For the text-containing cell, return its midpoint in (x, y) coordinate format. 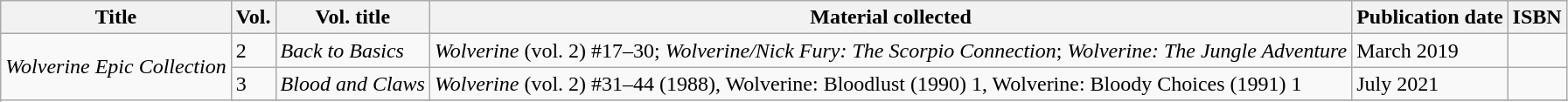
3 (254, 84)
Vol. title (352, 17)
Vol. (254, 17)
Blood and Claws (352, 84)
Material collected (890, 17)
Title (115, 17)
Wolverine (vol. 2) #31–44 (1988), Wolverine: Bloodlust (1990) 1, Wolverine: Bloody Choices (1991) 1 (890, 84)
Wolverine Epic Collection (115, 67)
March 2019 (1430, 51)
ISBN (1537, 17)
2 (254, 51)
July 2021 (1430, 84)
Back to Basics (352, 51)
Publication date (1430, 17)
Wolverine (vol. 2) #17–30; Wolverine/Nick Fury: The Scorpio Connection; Wolverine: The Jungle Adventure (890, 51)
